Return the [X, Y] coordinate for the center point of the cell that contains the specified text.  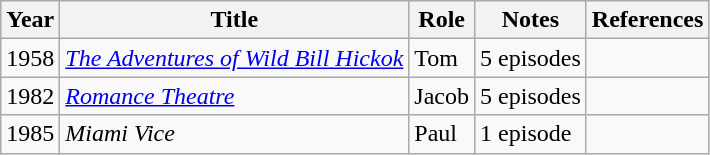
1982 [30, 96]
Year [30, 20]
Title [234, 20]
Romance Theatre [234, 96]
References [648, 20]
1985 [30, 134]
Miami Vice [234, 134]
The Adventures of Wild Bill Hickok [234, 58]
Notes [531, 20]
Role [442, 20]
Paul [442, 134]
1958 [30, 58]
Tom [442, 58]
1 episode [531, 134]
Jacob [442, 96]
